Return the [x, y] coordinate for the center point of the cell that contains the specified text.  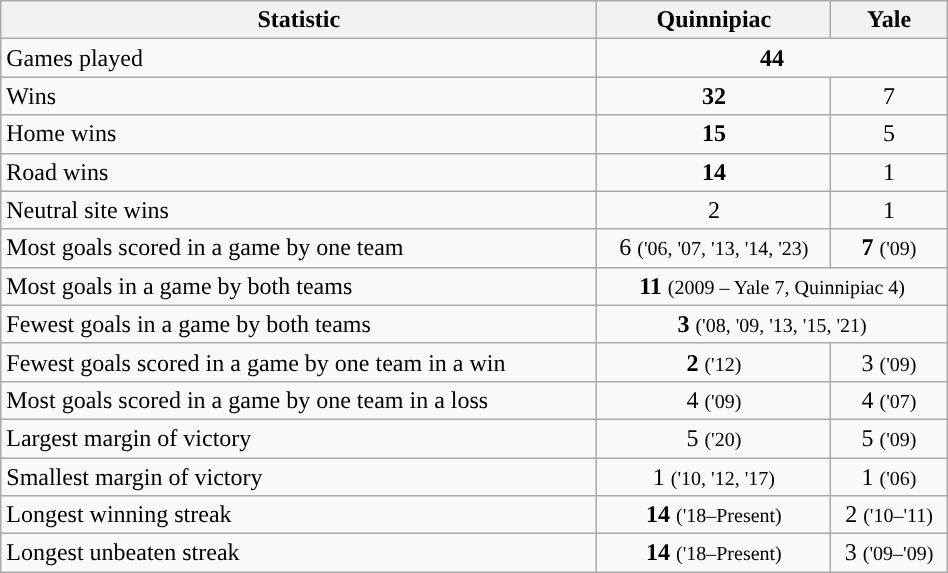
15 [714, 134]
Quinnipiac [714, 20]
4 ('09) [714, 400]
2 ('10–'11) [889, 515]
Road wins [299, 172]
Longest winning streak [299, 515]
Smallest margin of victory [299, 477]
Games played [299, 58]
5 ('09) [889, 438]
Longest unbeaten streak [299, 553]
5 ('20) [714, 438]
Most goals scored in a game by one team [299, 248]
14 [714, 172]
3 ('09) [889, 362]
7 [889, 96]
1 ('06) [889, 477]
11 (2009 – Yale 7, Quinnipiac 4) [772, 286]
Yale [889, 20]
44 [772, 58]
Neutral site wins [299, 210]
1 ('10, '12, '17) [714, 477]
5 [889, 134]
4 ('07) [889, 400]
Statistic [299, 20]
6 ('06, '07, '13, '14, '23) [714, 248]
Fewest goals scored in a game by one team in a win [299, 362]
Home wins [299, 134]
Largest margin of victory [299, 438]
Most goals in a game by both teams [299, 286]
2 ('12) [714, 362]
Most goals scored in a game by one team in a loss [299, 400]
Wins [299, 96]
7 ('09) [889, 248]
32 [714, 96]
Fewest goals in a game by both teams [299, 324]
3 ('09–'09) [889, 553]
2 [714, 210]
3 ('08, '09, '13, '15, '21) [772, 324]
